Identify which cell holds the provided text, then report its (x, y) central coordinate. 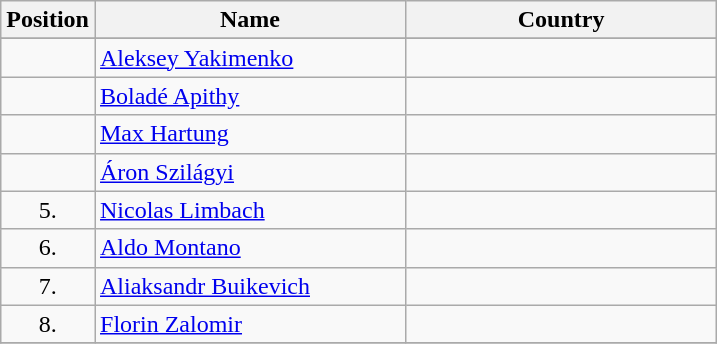
Country (562, 20)
Max Hartung (250, 134)
Position (48, 20)
Aliaksandr Buikevich (250, 286)
7. (48, 286)
5. (48, 210)
Name (250, 20)
Aleksey Yakimenko (250, 58)
Florin Zalomir (250, 324)
8. (48, 324)
Boladé Apithy (250, 96)
Áron Szilágyi (250, 172)
6. (48, 248)
Aldo Montano (250, 248)
Nicolas Limbach (250, 210)
